Find where the given text appears and provide that cell's center as [x, y] coordinate. 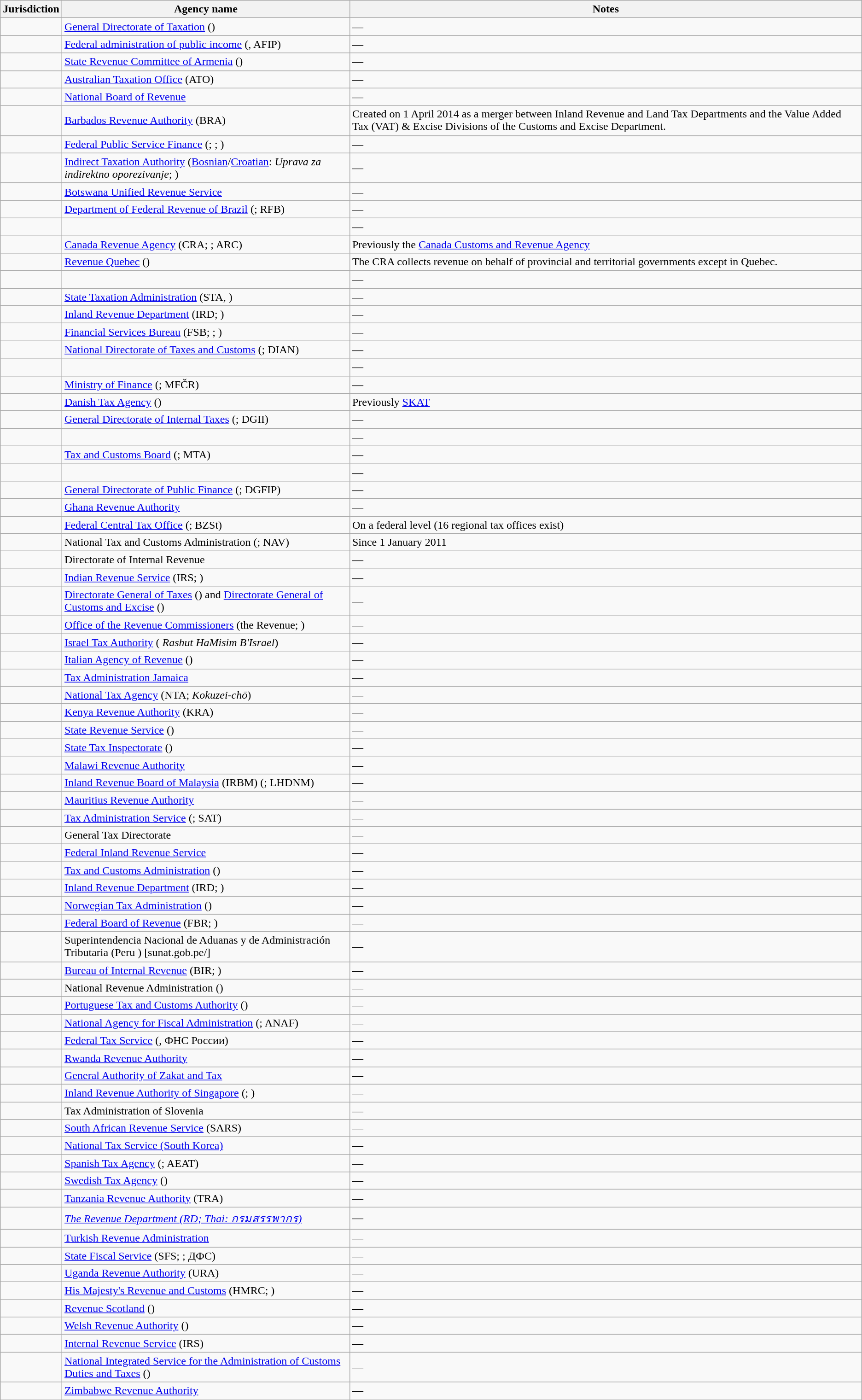
Australian Taxation Office (ATO) [206, 79]
Notes [606, 9]
Ghana Revenue Authority [206, 507]
National Tax Agency (NTA; Kokuzei-chō) [206, 695]
General Authority of Zakat and Tax [206, 1075]
Kenya Revenue Authority (KRA) [206, 712]
South African Revenue Service (SARS) [206, 1128]
Jurisdiction [31, 9]
Tax Administration Jamaica [206, 677]
Federal Board of Revenue (FBR; ) [206, 923]
Federal Inland Revenue Service [206, 853]
General Directorate of Internal Taxes (; DGII) [206, 420]
Swedish Tax Agency () [206, 1181]
State Revenue Service () [206, 730]
General Directorate of Public Finance (; DGFIP) [206, 490]
Revenue Scotland () [206, 1308]
Federal administration of public income (, AFIP) [206, 44]
Directorate General of Taxes () and Directorate General of Customs and Excise () [206, 601]
Uganda Revenue Authority (URA) [206, 1273]
On a federal level (16 regional tax offices exist) [606, 525]
Bureau of Internal Revenue (BIR; ) [206, 970]
State Revenue Committee of Armenia () [206, 62]
Barbados Revenue Authority (BRA) [206, 121]
His Majesty's Revenue and Customs (HMRC; ) [206, 1291]
Italian Agency of Revenue () [206, 660]
Tanzania Revenue Authority (TRA) [206, 1198]
Botswana Unified Revenue Service [206, 192]
Financial Services Bureau (FSB; ; ) [206, 332]
Since 1 January 2011 [606, 542]
Tax Administration Service (; SAT) [206, 817]
National Directorate of Taxes and Customs (; DIAN) [206, 350]
State Taxation Administration (STA, ) [206, 297]
Welsh Revenue Authority () [206, 1326]
Department of Federal Revenue of Brazil (; RFB) [206, 209]
National Agency for Fiscal Administration (; ANAF) [206, 1023]
Danish Tax Agency () [206, 402]
Inland Revenue Authority of Singapore (; ) [206, 1093]
National Integrated Service for the Administration of Customs Duties and Taxes () [206, 1367]
Internal Revenue Service (IRS) [206, 1343]
State Tax Inspectorate () [206, 747]
Mauritius Revenue Authority [206, 800]
Malawi Revenue Authority [206, 765]
Rwanda Revenue Authority [206, 1058]
Spanish Tax Agency (; AEAT) [206, 1163]
Turkish Revenue Administration [206, 1238]
Tax Administration of Slovenia [206, 1110]
Previously the Canada Customs and Revenue Agency [606, 245]
Indirect Taxation Authority (Bosnian/Croatian: Uprava za indirektno oporezivanje; ) [206, 168]
Norwegian Tax Administration () [206, 905]
Federal Central Tax Office (; BZSt) [206, 525]
Superintendencia Nacional de Aduanas y de Administración Tributaria (Peru ) [sunat.gob.pe/] [206, 947]
Tax and Customs Board (; MTA) [206, 455]
Inland Revenue Board of Malaysia (IRBM) (; LHDNM) [206, 782]
Office of the Revenue Commissioners (the Revenue; ) [206, 625]
Previously SKAT [606, 402]
The CRA collects revenue on behalf of provincial and territorial governments except in Quebec. [606, 262]
Zimbabwe Revenue Authority [206, 1391]
Israel Tax Authority ( Rashut HaMisim B'Israel) [206, 642]
Ministry of Finance (; MFČR) [206, 385]
National Tax Service (South Korea) [206, 1146]
State Fiscal Service (SFS; ; ДФС) [206, 1256]
The Revenue Department (RD; Thai: กรมสรรพากร) [206, 1219]
General Tax Directorate [206, 835]
National Board of Revenue [206, 97]
Federal Tax Service (, ФНС России) [206, 1040]
Indian Revenue Service (IRS; ) [206, 577]
National Tax and Customs Administration (; NAV) [206, 542]
Portuguese Tax and Customs Authority () [206, 1005]
General Directorate of Taxation () [206, 27]
Tax and Customs Administration () [206, 870]
Revenue Quebec () [206, 262]
Federal Public Service Finance (; ; ) [206, 144]
Directorate of Internal Revenue [206, 560]
Agency name [206, 9]
National Revenue Administration () [206, 988]
Canada Revenue Agency (CRA; ; ARC) [206, 245]
